Determine the (x, y) coordinate at the center of the cell enclosing the given text.  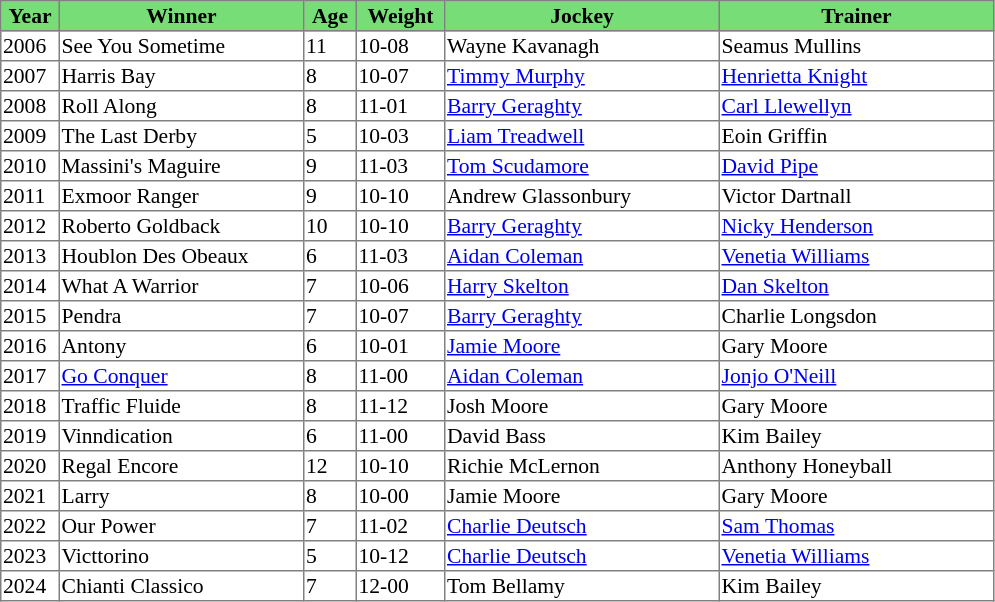
Weight (400, 16)
See You Sometime (181, 46)
Massini's Maguire (181, 166)
Regal Encore (181, 466)
Henrietta Knight (856, 76)
2012 (30, 226)
2023 (30, 556)
Traffic Fluide (181, 406)
10-03 (400, 136)
2015 (30, 316)
12-00 (400, 586)
Winner (181, 16)
Jonjo O'Neill (856, 376)
Harry Skelton (582, 286)
Carl Llewellyn (856, 106)
2022 (30, 526)
10-12 (400, 556)
2020 (30, 466)
Roberto Goldback (181, 226)
11-01 (400, 106)
2014 (30, 286)
2006 (30, 46)
David Bass (582, 436)
The Last Derby (181, 136)
Nicky Henderson (856, 226)
2019 (30, 436)
Seamus Mullins (856, 46)
Victor Dartnall (856, 196)
Anthony Honeyball (856, 466)
Richie McLernon (582, 466)
Year (30, 16)
11 (330, 46)
Trainer (856, 16)
Exmoor Ranger (181, 196)
Larry (181, 496)
David Pipe (856, 166)
11-12 (400, 406)
2008 (30, 106)
Vinndication (181, 436)
2016 (30, 346)
What A Warrior (181, 286)
2024 (30, 586)
2007 (30, 76)
Antony (181, 346)
2018 (30, 406)
Timmy Murphy (582, 76)
Roll Along (181, 106)
10-06 (400, 286)
Age (330, 16)
Liam Treadwell (582, 136)
2013 (30, 256)
Dan Skelton (856, 286)
Our Power (181, 526)
2011 (30, 196)
2017 (30, 376)
2010 (30, 166)
Houblon Des Obeaux (181, 256)
Pendra (181, 316)
10-00 (400, 496)
11-02 (400, 526)
Tom Scudamore (582, 166)
Josh Moore (582, 406)
Victtorino (181, 556)
12 (330, 466)
10-01 (400, 346)
2009 (30, 136)
Harris Bay (181, 76)
10-08 (400, 46)
Sam Thomas (856, 526)
Andrew Glassonbury (582, 196)
10 (330, 226)
Wayne Kavanagh (582, 46)
2021 (30, 496)
Charlie Longsdon (856, 316)
Tom Bellamy (582, 586)
Eoin Griffin (856, 136)
Jockey (582, 16)
Go Conquer (181, 376)
Chianti Classico (181, 586)
